From the cell containing the given text, extract its center point as [X, Y] coordinate. 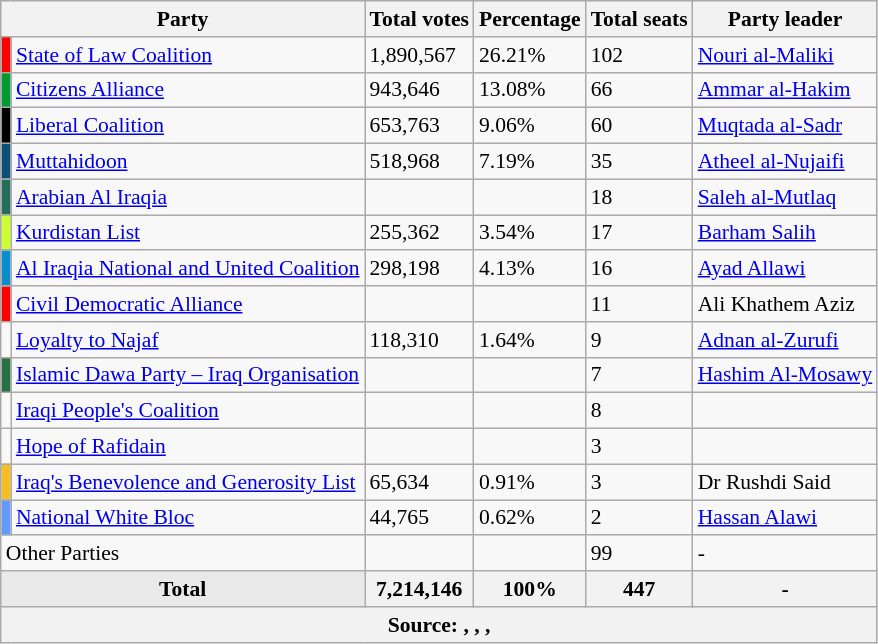
99 [640, 554]
Loyalty to Najaf [188, 340]
100% [530, 589]
9.06% [530, 126]
Liberal Coalition [188, 126]
653,763 [418, 126]
13.08% [530, 90]
9 [640, 340]
Percentage [530, 19]
Hassan Alawi [786, 518]
Dr Rushdi Said [786, 482]
26.21% [530, 55]
Total [183, 589]
Ayad Allawi [786, 269]
102 [640, 55]
Hashim Al-Mosawy [786, 375]
0.91% [530, 482]
1,890,567 [418, 55]
44,765 [418, 518]
Total votes [418, 19]
Party [183, 19]
65,634 [418, 482]
298,198 [418, 269]
Civil Democratic Alliance [188, 304]
Adnan al-Zurufi [786, 340]
16 [640, 269]
11 [640, 304]
State of Law Coalition [188, 55]
7,214,146 [418, 589]
Party leader [786, 19]
Atheel al-Nujaifi [786, 162]
35 [640, 162]
2 [640, 518]
Total seats [640, 19]
18 [640, 197]
0.62% [530, 518]
Barham Salih [786, 233]
4.13% [530, 269]
Other Parties [183, 554]
7.19% [530, 162]
Ali Khathem Aziz [786, 304]
Iraq's Benevolence and Generosity List [188, 482]
Ammar al-Hakim [786, 90]
Islamic Dawa Party – Iraq Organisation [188, 375]
118,310 [418, 340]
Nouri al-Maliki [786, 55]
Muqtada al-Sadr [786, 126]
518,968 [418, 162]
66 [640, 90]
7 [640, 375]
Kurdistan List [188, 233]
17 [640, 233]
8 [640, 411]
1.64% [530, 340]
943,646 [418, 90]
3.54% [530, 233]
255,362 [418, 233]
Arabian Al Iraqia [188, 197]
60 [640, 126]
Source: , , , [440, 625]
Citizens Alliance [188, 90]
Muttahidoon [188, 162]
Saleh al-Mutlaq [786, 197]
Iraqi People's Coalition [188, 411]
National White Bloc [188, 518]
Al Iraqia National and United Coalition [188, 269]
447 [640, 589]
Hope of Rafidain [188, 447]
